Output the [X, Y] coordinate of the center of the cell containing the given text.  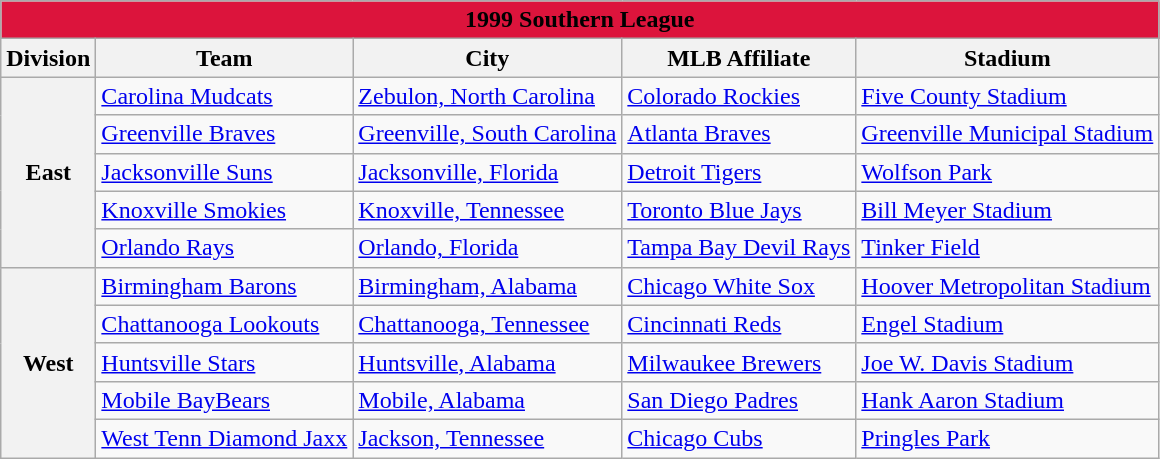
Pringles Park [1008, 438]
City [488, 58]
Birmingham, Alabama [488, 286]
Hank Aaron Stadium [1008, 400]
Greenville, South Carolina [488, 134]
West [48, 362]
Huntsville Stars [224, 362]
Milwaukee Brewers [739, 362]
Chicago Cubs [739, 438]
Tampa Bay Devil Rays [739, 248]
East [48, 172]
Jacksonville Suns [224, 172]
Colorado Rockies [739, 96]
Carolina Mudcats [224, 96]
Zebulon, North Carolina [488, 96]
Chattanooga Lookouts [224, 324]
Jackson, Tennessee [488, 438]
Stadium [1008, 58]
Birmingham Barons [224, 286]
Team [224, 58]
Mobile BayBears [224, 400]
Chicago White Sox [739, 286]
Joe W. Davis Stadium [1008, 362]
Knoxville, Tennessee [488, 210]
Wolfson Park [1008, 172]
San Diego Padres [739, 400]
Hoover Metropolitan Stadium [1008, 286]
MLB Affiliate [739, 58]
1999 Southern League [580, 20]
Five County Stadium [1008, 96]
Jacksonville, Florida [488, 172]
Engel Stadium [1008, 324]
Atlanta Braves [739, 134]
Orlando Rays [224, 248]
Toronto Blue Jays [739, 210]
Detroit Tigers [739, 172]
Greenville Braves [224, 134]
Chattanooga, Tennessee [488, 324]
Division [48, 58]
Greenville Municipal Stadium [1008, 134]
Orlando, Florida [488, 248]
Knoxville Smokies [224, 210]
Huntsville, Alabama [488, 362]
Cincinnati Reds [739, 324]
Tinker Field [1008, 248]
West Tenn Diamond Jaxx [224, 438]
Mobile, Alabama [488, 400]
Bill Meyer Stadium [1008, 210]
